Provide the [X, Y] coordinate of the cell's center where the given text is located.  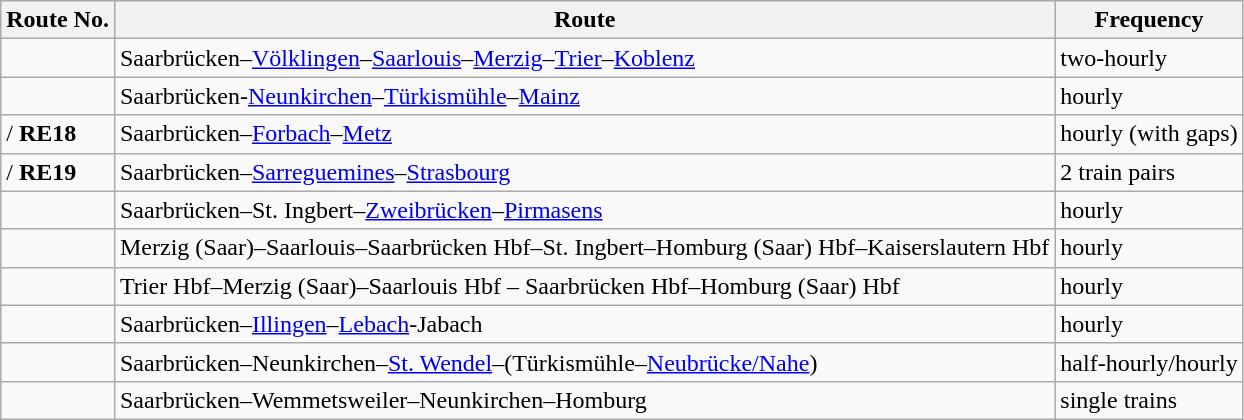
Saarbrücken–St. Ingbert–Zweibrücken–Pirmasens [584, 210]
2 train pairs [1149, 172]
Route No. [58, 20]
Saarbrücken–Neunkirchen–St. Wendel–(Türkismühle–Neubrücke/Nahe) [584, 362]
Saarbrücken–Wemmetsweiler–Neunkirchen–Homburg [584, 400]
Saarbrücken–Sarreguemines–Strasbourg [584, 172]
Saarbrücken–Illingen–Lebach-Jabach [584, 324]
/ RE18 [58, 134]
two-hourly [1149, 58]
Trier Hbf–Merzig (Saar)–Saarlouis Hbf – Saarbrücken Hbf–Homburg (Saar) Hbf [584, 286]
Merzig (Saar)–Saarlouis–Saarbrücken Hbf–St. Ingbert–Homburg (Saar) Hbf–Kaiserslautern Hbf [584, 248]
Saarbrücken–Forbach–Metz [584, 134]
Route [584, 20]
hourly (with gaps) [1149, 134]
Saarbrücken-Neunkirchen–Türkismühle–Mainz [584, 96]
Saarbrücken–Völklingen–Saarlouis–Merzig–Trier–Koblenz [584, 58]
Frequency [1149, 20]
/ RE19 [58, 172]
single trains [1149, 400]
half-hourly/hourly [1149, 362]
